Detect which cell encompasses the target text, then output its (X, Y) center coordinate. 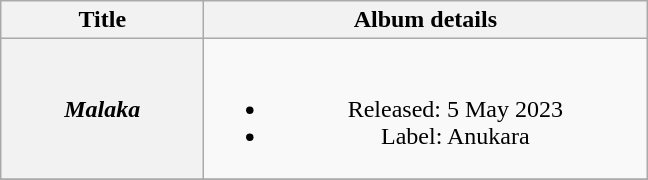
Album details (426, 20)
Title (102, 20)
Malaka (102, 109)
Released: 5 May 2023Label: Anukara (426, 109)
